Capture the cell that displays the provided text and extract its [X, Y] central coordinate. 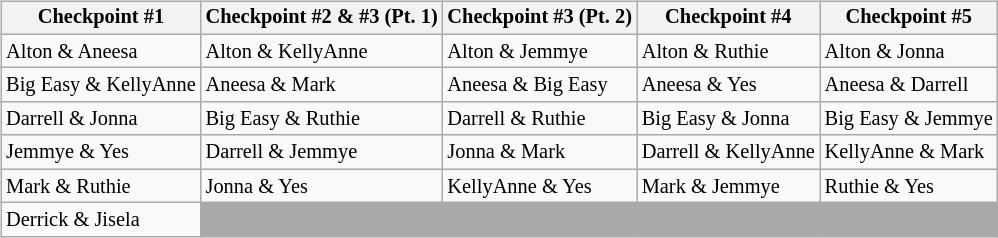
Mark & Ruthie [100, 186]
Alton & Jemmye [540, 51]
Alton & KellyAnne [322, 51]
Checkpoint #4 [728, 18]
Aneesa & Darrell [909, 85]
KellyAnne & Yes [540, 186]
Alton & Aneesa [100, 51]
Checkpoint #3 (Pt. 2) [540, 18]
Big Easy & KellyAnne [100, 85]
Derrick & Jisela [100, 220]
Darrell & Ruthie [540, 119]
Checkpoint #1 [100, 18]
Big Easy & Jonna [728, 119]
Mark & Jemmye [728, 186]
Jonna & Mark [540, 152]
Ruthie & Yes [909, 186]
Big Easy & Ruthie [322, 119]
Jemmye & Yes [100, 152]
KellyAnne & Mark [909, 152]
Alton & Jonna [909, 51]
Darrell & Jemmye [322, 152]
Darrell & Jonna [100, 119]
Alton & Ruthie [728, 51]
Big Easy & Jemmye [909, 119]
Jonna & Yes [322, 186]
Aneesa & Mark [322, 85]
Checkpoint #2 & #3 (Pt. 1) [322, 18]
Aneesa & Big Easy [540, 85]
Aneesa & Yes [728, 85]
Darrell & KellyAnne [728, 152]
Checkpoint #5 [909, 18]
